Provide the [X, Y] coordinate of the cell's center where the given text is located.  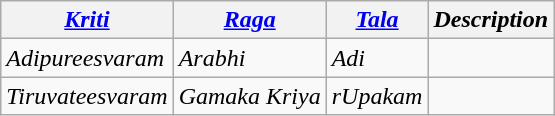
Tiruvateesvaram [87, 96]
Adi [377, 58]
Description [491, 20]
Tala [377, 20]
Gamaka Kriya [250, 96]
Adipureesvaram [87, 58]
Arabhi [250, 58]
Kriti [87, 20]
Raga [250, 20]
rUpakam [377, 96]
